Output the [x, y] coordinate of the center of the cell containing the given text.  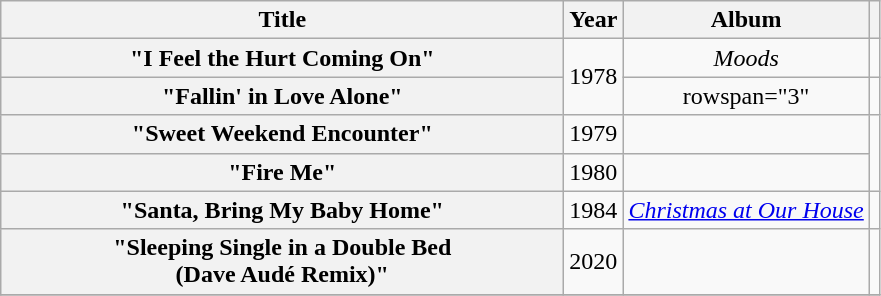
"Fallin' in Love Alone" [282, 96]
"Sleeping Single in a Double Bed(Dave Audé Remix)" [282, 262]
"I Feel the Hurt Coming On" [282, 58]
Year [594, 20]
2020 [594, 262]
Title [282, 20]
"Santa, Bring My Baby Home" [282, 210]
"Sweet Weekend Encounter" [282, 134]
1978 [594, 77]
1979 [594, 134]
Moods [746, 58]
Album [746, 20]
"Fire Me" [282, 172]
rowspan="3" [746, 96]
1984 [594, 210]
1980 [594, 172]
Christmas at Our House [746, 210]
